Return (X, Y) of the center of cell containing provided text 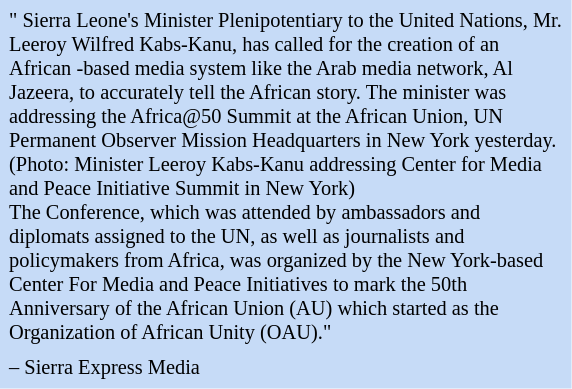
– Sierra Express Media (286, 368)
